Output the (X, Y) coordinate of the center of the cell containing the given text.  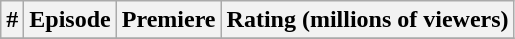
Premiere (168, 20)
Episode (70, 20)
# (12, 20)
Rating (millions of viewers) (368, 20)
